Output the (X, Y) coordinate of the center of the cell containing the given text.  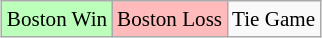
Boston Win (57, 18)
Boston Loss (170, 18)
Tie Game (274, 18)
